Output the [X, Y] coordinate of the center of the cell containing the given text.  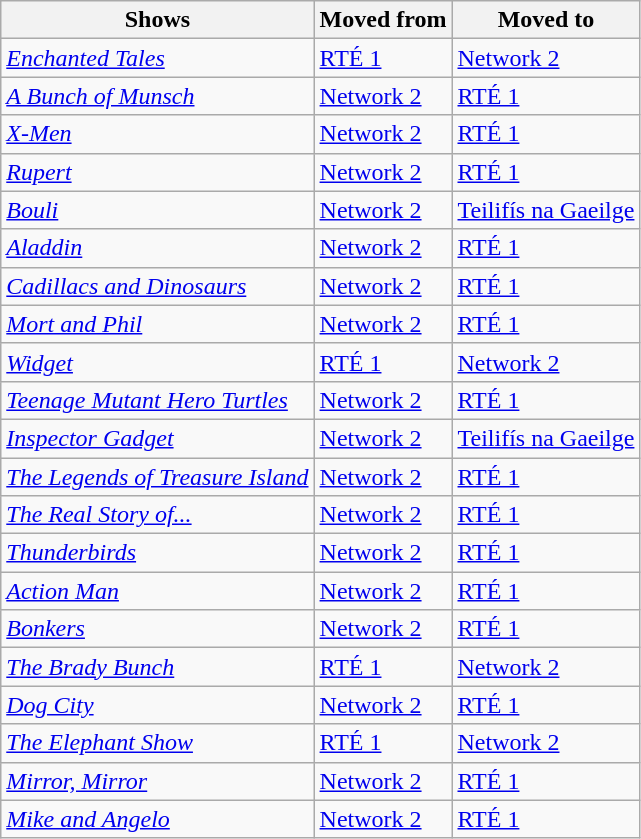
Teenage Mutant Hero Turtles [158, 400]
The Real Story of... [158, 515]
Widget [158, 362]
Mirror, Mirror [158, 781]
The Brady Bunch [158, 667]
The Legends of Treasure Island [158, 477]
Rupert [158, 172]
Action Man [158, 591]
Mort and Phil [158, 324]
A Bunch of Munsch [158, 96]
Mike and Angelo [158, 819]
Moved from [383, 20]
Cadillacs and Dinosaurs [158, 286]
Inspector Gadget [158, 438]
The Elephant Show [158, 743]
Moved to [546, 20]
Shows [158, 20]
Thunderbirds [158, 553]
Dog City [158, 705]
Bonkers [158, 629]
Enchanted Tales [158, 58]
Aladdin [158, 248]
X-Men [158, 134]
Bouli [158, 210]
